Find where the given text appears and provide that cell's center as (X, Y) coordinate. 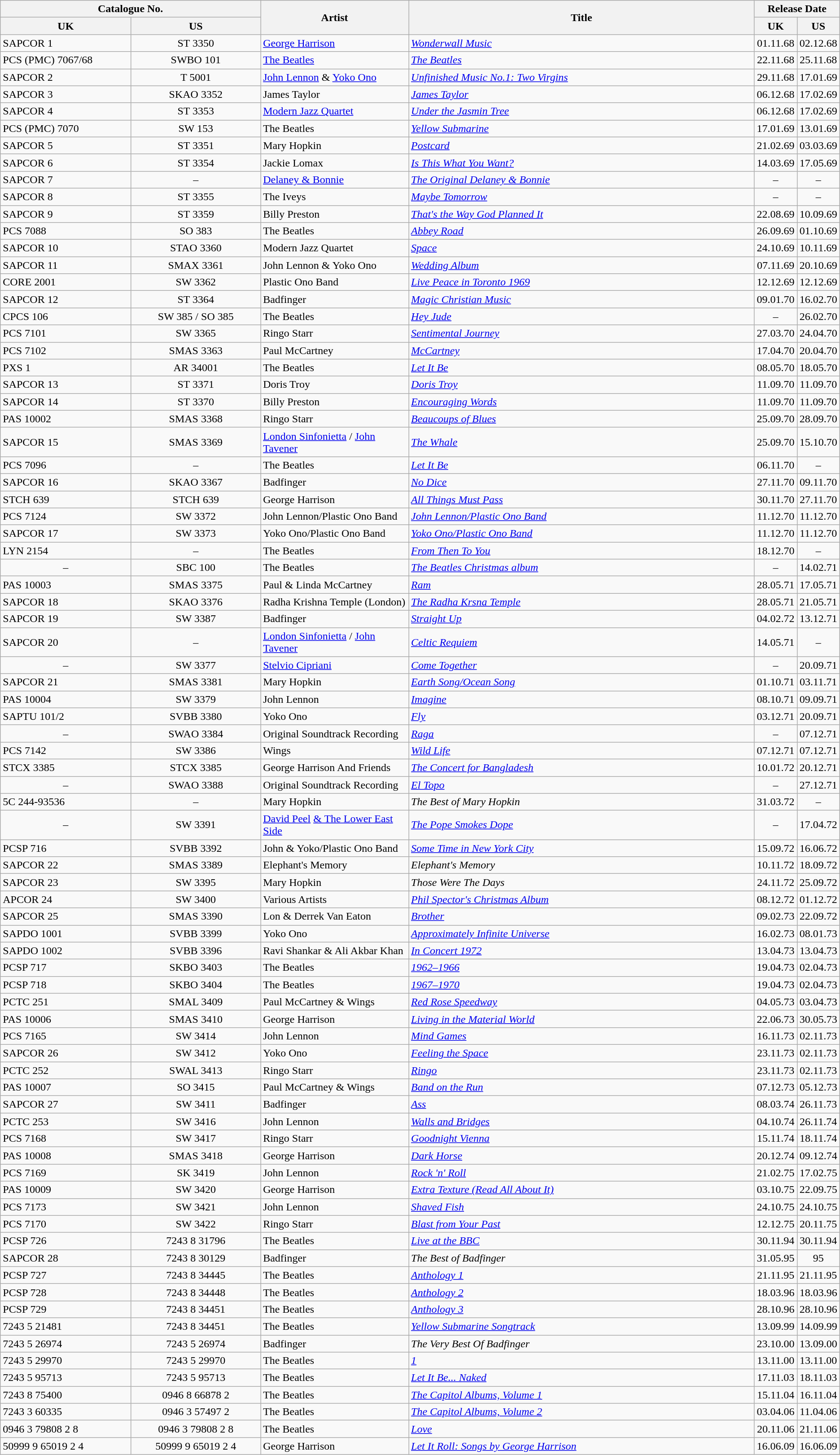
ST 3355 (196, 197)
No Dice (582, 482)
The Concert for Bangladesh (582, 767)
04.02.72 (775, 619)
The Iveys (335, 197)
SW 3416 (196, 1122)
SVBB 3380 (196, 716)
14.02.71 (818, 568)
16.02.73 (775, 933)
18.09.72 (818, 865)
28.09.70 (818, 419)
24.10.69 (775, 248)
SW 3373 (196, 534)
ST 3353 (196, 111)
SMAS 3390 (196, 916)
25.11.68 (818, 60)
Catalogue No. (131, 9)
Artist (335, 18)
03.04.73 (818, 1002)
PAS 10002 (66, 419)
Sentimental Journey (582, 333)
15.11.04 (775, 1395)
17.02.75 (818, 1173)
Anthology 2 (582, 1292)
PCS 7170 (66, 1224)
Imagine (582, 699)
PCS (PMC) 7067/68 (66, 60)
SW 3387 (196, 619)
20.12.71 (818, 767)
Ass (582, 1104)
PAS 10004 (66, 699)
SAPCOR 14 (66, 402)
Mind Games (582, 1036)
PCS 7169 (66, 1173)
13.01.69 (818, 128)
30.11.70 (775, 500)
09.12.74 (818, 1156)
09.02.73 (775, 916)
SW 3414 (196, 1036)
09.09.71 (818, 699)
Phil Spector's Christmas Album (582, 899)
SAPCOR 20 (66, 642)
Earth Song/Ocean Song (582, 682)
Space (582, 248)
In Concert 1972 (582, 951)
SMAS 3389 (196, 865)
Abbey Road (582, 231)
PAS 10003 (66, 585)
Come Together (582, 665)
7243 8 34445 (196, 1275)
Yellow Submarine Songtrack (582, 1326)
The Capitol Albums, Volume 2 (582, 1412)
Live Peace in Toronto 1969 (582, 282)
13.12.71 (818, 619)
McCartney (582, 351)
ST 3354 (196, 162)
SVBB 3399 (196, 933)
SAPTU 101/2 (66, 716)
Ram (582, 585)
7243 3 60335 (66, 1412)
APCOR 24 (66, 899)
15.11.74 (775, 1139)
SW 3362 (196, 282)
27.12.71 (818, 785)
Hey Jude (582, 316)
SW 3421 (196, 1207)
0946 8 66878 2 (196, 1395)
07.12.73 (775, 1087)
SMAS 3418 (196, 1156)
Delaney & Bonnie (335, 180)
Live at the BBC (582, 1241)
El Topo (582, 785)
CORE 2001 (66, 282)
The Original Delaney & Bonnie (582, 180)
04.10.74 (775, 1122)
Wonderwall Music (582, 43)
SW 3417 (196, 1139)
31.05.95 (775, 1258)
95 (818, 1258)
PCSP 727 (66, 1275)
ST 3364 (196, 299)
24.11.72 (775, 882)
22.06.73 (775, 1019)
PCS 7101 (66, 333)
David Peel & The Lower East Side (335, 825)
PCTC 253 (66, 1122)
21.05.71 (818, 602)
STAO 3360 (196, 248)
SO 3415 (196, 1087)
SW 3372 (196, 517)
Straight Up (582, 619)
SW 3412 (196, 1053)
SWAO 3388 (196, 785)
ST 3359 (196, 214)
CPCS 106 (66, 316)
SAPCOR 10 (66, 248)
SAPCOR 6 (66, 162)
Let It Roll: Songs by George Harrison (582, 1446)
PCS 7165 (66, 1036)
18.05.70 (818, 368)
PCTC 251 (66, 1002)
Extra Texture (Read All About It) (582, 1190)
Lon & Derrek Van Eaton (335, 916)
5C 244-93536 (66, 802)
SAPCOR 15 (66, 442)
SAPCOR 23 (66, 882)
7243 5 21481 (66, 1326)
26.11.74 (818, 1122)
Postcard (582, 145)
PCSP 717 (66, 968)
18.12.70 (775, 551)
Goodnight Vienna (582, 1139)
07.11.69 (775, 265)
PAS 10006 (66, 1019)
Anthology 1 (582, 1275)
30.05.73 (818, 1019)
That's the Way God Planned It (582, 214)
16.11.73 (775, 1036)
SBC 100 (196, 568)
01.10.69 (818, 231)
SW 3391 (196, 825)
22.08.69 (775, 214)
SAPCOR 8 (66, 197)
01.11.68 (775, 43)
Paul McCartney (335, 351)
PCS 7096 (66, 465)
ST 3350 (196, 43)
From Then To You (582, 551)
PCTC 252 (66, 1070)
20.11.75 (818, 1224)
06.11.70 (775, 465)
Unfinished Music No.1: Two Virgins (582, 77)
SMAS 3375 (196, 585)
Love (582, 1429)
14.09.99 (818, 1326)
Wings (335, 750)
0946 3 57497 2 (196, 1412)
22.11.68 (775, 60)
Encouraging Words (582, 402)
Plastic Ono Band (335, 282)
ST 3351 (196, 145)
Approximately Infinite Universe (582, 933)
20.10.69 (818, 265)
03.11.71 (818, 682)
20.04.70 (818, 351)
13.09.00 (818, 1343)
25.09.72 (818, 882)
17.04.72 (818, 825)
05.12.73 (818, 1087)
08.03.74 (775, 1104)
PCS 7173 (66, 1207)
15.10.70 (818, 442)
Blast from Your Past (582, 1224)
7243 8 31796 (196, 1241)
AR 34001 (196, 368)
Fly (582, 716)
1967–1970 (582, 985)
03.03.69 (818, 145)
17.05.71 (818, 585)
T 5001 (196, 77)
SW 3420 (196, 1190)
1 (582, 1361)
7243 8 34448 (196, 1292)
18.11.74 (818, 1139)
SAPDO 1001 (66, 933)
Yellow Submarine (582, 128)
The Best of Badfinger (582, 1258)
7243 8 75400 (66, 1395)
13.09.99 (775, 1326)
04.05.73 (775, 1002)
22.09.72 (818, 916)
Is This What You Want? (582, 162)
SW 385 / SO 385 (196, 316)
SWBO 101 (196, 60)
08.05.70 (775, 368)
ST 3370 (196, 402)
Ringo (582, 1070)
01.10.71 (775, 682)
SAPCOR 16 (66, 482)
Shaved Fish (582, 1207)
03.10.75 (775, 1190)
Wild Life (582, 750)
Raga (582, 733)
Dark Horse (582, 1156)
11.04.06 (818, 1412)
Feeling the Space (582, 1053)
PXS 1 (66, 368)
PCS 7124 (66, 517)
PAS 10009 (66, 1190)
17.05.69 (818, 162)
Band on the Run (582, 1087)
The Capitol Albums, Volume 1 (582, 1395)
SAPCOR 1 (66, 43)
Walls and Bridges (582, 1122)
SKAO 3352 (196, 94)
08.12.72 (775, 899)
09.11.70 (818, 482)
10.11.72 (775, 865)
PCSP 716 (66, 848)
PAS 10007 (66, 1087)
Wedding Album (582, 265)
SAPCOR 22 (66, 865)
SMAX 3361 (196, 265)
SAPCOR 4 (66, 111)
SW 3411 (196, 1104)
01.12.72 (818, 899)
31.03.72 (775, 802)
SAPCOR 28 (66, 1258)
20.11.06 (775, 1429)
10.11.69 (818, 248)
The Very Best Of Badfinger (582, 1343)
02.12.68 (818, 43)
26.02.70 (818, 316)
Paul & Linda McCartney (335, 585)
SKAO 3367 (196, 482)
SW 153 (196, 128)
SW 3365 (196, 333)
SAPCOR 26 (66, 1053)
08.10.71 (775, 699)
Brother (582, 916)
1962–1966 (582, 968)
SAPCOR 27 (66, 1104)
16.11.04 (818, 1395)
03.12.71 (775, 716)
Anthology 3 (582, 1309)
Let It Be... Naked (582, 1378)
SAPCOR 7 (66, 180)
16.06.72 (818, 848)
SMAS 3381 (196, 682)
SW 3386 (196, 750)
SAPCOR 11 (66, 265)
PAS 10008 (66, 1156)
SW 3377 (196, 665)
SW 3395 (196, 882)
Rock 'n' Roll (582, 1173)
SMAS 3363 (196, 351)
08.01.73 (818, 933)
SWAL 3413 (196, 1070)
PCS 7088 (66, 231)
10.01.72 (775, 767)
10.09.69 (818, 214)
SKBO 3403 (196, 968)
20.12.74 (775, 1156)
SVBB 3392 (196, 848)
14.03.69 (775, 162)
SAPCOR 19 (66, 619)
SW 3400 (196, 899)
ST 3371 (196, 385)
Ravi Shankar & Ali Akbar Khan (335, 951)
SW 3422 (196, 1224)
Various Artists (335, 899)
23.10.00 (775, 1343)
PCS 7168 (66, 1139)
SAPCOR 21 (66, 682)
22.09.75 (818, 1190)
The Beatles Christmas album (582, 568)
17.04.70 (775, 351)
14.05.71 (775, 642)
15.09.72 (775, 848)
09.01.70 (775, 299)
SMAS 3410 (196, 1019)
John & Yoko/Plastic Ono Band (335, 848)
Celtic Requiem (582, 642)
Living in the Material World (582, 1019)
SVBB 3396 (196, 951)
All Things Must Pass (582, 500)
SMAS 3368 (196, 419)
Beaucoups of Blues (582, 419)
SAPCOR 18 (66, 602)
SAPCOR 13 (66, 385)
26.09.69 (775, 231)
SWAO 3384 (196, 733)
SKBO 3404 (196, 985)
PCS 7142 (66, 750)
PCSP 728 (66, 1292)
12.12.75 (775, 1224)
SMAS 3369 (196, 442)
Title (582, 18)
SW 3379 (196, 699)
18.11.03 (818, 1378)
21.02.69 (775, 145)
George Harrison And Friends (335, 767)
16.02.70 (818, 299)
The Pope Smokes Dope (582, 825)
Those Were The Days (582, 882)
PCS 7102 (66, 351)
SKAO 3376 (196, 602)
17.11.03 (775, 1378)
26.11.73 (818, 1104)
Jackie Lomax (335, 162)
PCSP 718 (66, 985)
Under the Jasmin Tree (582, 111)
SAPCOR 25 (66, 916)
The Whale (582, 442)
SMAL 3409 (196, 1002)
SAPCOR 5 (66, 145)
7243 8 30129 (196, 1258)
27.03.70 (775, 333)
PCS (PMC) 7070 (66, 128)
LYN 2154 (66, 551)
Stelvio Cipriani (335, 665)
SAPCOR 3 (66, 94)
SAPCOR 9 (66, 214)
21.02.75 (775, 1173)
SAPCOR 12 (66, 299)
03.04.06 (775, 1412)
Maybe Tomorrow (582, 197)
SAPCOR 17 (66, 534)
Radha Krishna Temple (London) (335, 602)
29.11.68 (775, 77)
Release Date (797, 9)
SAPCOR 2 (66, 77)
Red Rose Speedway (582, 1002)
21.11.06 (818, 1429)
Some Time in New York City (582, 848)
SK 3419 (196, 1173)
The Radha Krsna Temple (582, 602)
PCSP 726 (66, 1241)
SO 383 (196, 231)
Magic Christian Music (582, 299)
SAPDO 1002 (66, 951)
24.04.70 (818, 333)
The Best of Mary Hopkin (582, 802)
PCSP 729 (66, 1309)
